Determine the (X, Y) coordinate at the center of the cell enclosing the given text.  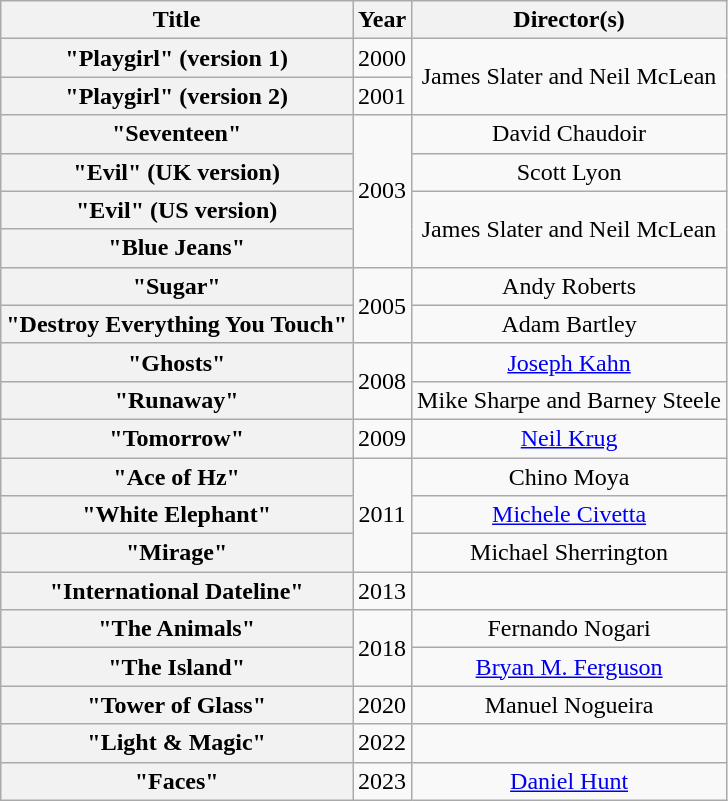
Joseph Kahn (570, 362)
2020 (382, 705)
"The Island" (177, 667)
2003 (382, 191)
"Ghosts" (177, 362)
"Destroy Everything You Touch" (177, 324)
Fernando Nogari (570, 629)
"Blue Jeans" (177, 248)
2009 (382, 438)
"Light & Magic" (177, 743)
"Playgirl" (version 1) (177, 58)
"Seventeen" (177, 134)
Chino Moya (570, 477)
Director(s) (570, 20)
Mike Sharpe and Barney Steele (570, 400)
2001 (382, 96)
"Playgirl" (version 2) (177, 96)
"Faces" (177, 781)
Title (177, 20)
2008 (382, 381)
Michele Civetta (570, 515)
Michael Sherrington (570, 553)
Manuel Nogueira (570, 705)
Andy Roberts (570, 286)
"International Dateline" (177, 591)
"Sugar" (177, 286)
"Tower of Glass" (177, 705)
2023 (382, 781)
2011 (382, 515)
Daniel Hunt (570, 781)
"The Animals" (177, 629)
Adam Bartley (570, 324)
2000 (382, 58)
Neil Krug (570, 438)
Scott Lyon (570, 172)
"Tomorrow" (177, 438)
2013 (382, 591)
"Evil" (US version) (177, 210)
"White Elephant" (177, 515)
Bryan M. Ferguson (570, 667)
David Chaudoir (570, 134)
"Mirage" (177, 553)
"Ace of Hz" (177, 477)
2005 (382, 305)
2022 (382, 743)
Year (382, 20)
"Evil" (UK version) (177, 172)
2018 (382, 648)
"Runaway" (177, 400)
